From the cell containing the given text, extract its center point as (X, Y) coordinate. 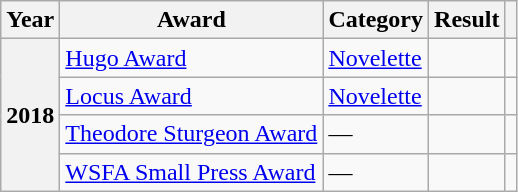
Category (376, 20)
WSFA Small Press Award (192, 172)
Result (467, 20)
Award (192, 20)
Locus Award (192, 96)
2018 (30, 115)
Year (30, 20)
Hugo Award (192, 58)
Theodore Sturgeon Award (192, 134)
